Capture the cell that displays the provided text and extract its (X, Y) central coordinate. 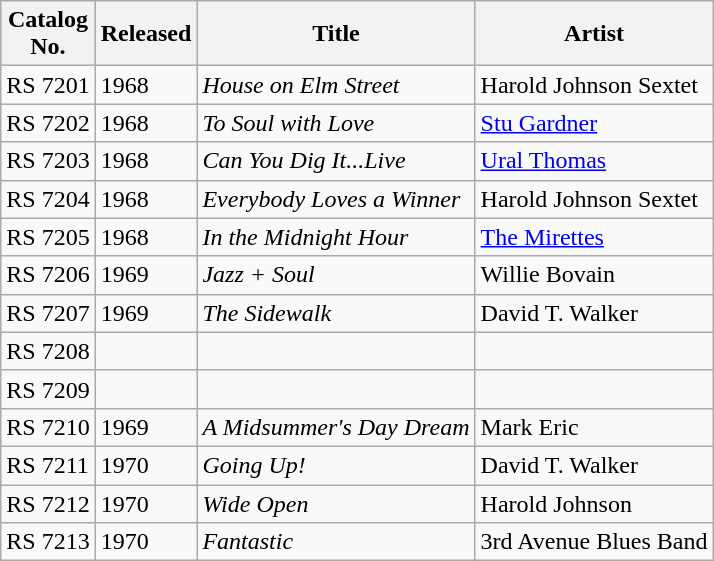
RS 7209 (48, 389)
The Sidewalk (336, 313)
Mark Eric (594, 427)
RS 7211 (48, 465)
Artist (594, 34)
The Mirettes (594, 237)
Going Up! (336, 465)
3rd Avenue Blues Band (594, 542)
RS 7208 (48, 351)
In the Midnight Hour (336, 237)
RS 7203 (48, 161)
Fantastic (336, 542)
To Soul with Love (336, 123)
Jazz + Soul (336, 275)
Harold Johnson (594, 503)
RS 7207 (48, 313)
Title (336, 34)
Ural Thomas (594, 161)
Everybody Loves a Winner (336, 199)
A Midsummer's Day Dream (336, 427)
Can You Dig It...Live (336, 161)
RS 7201 (48, 85)
RS 7210 (48, 427)
Willie Bovain (594, 275)
Wide Open (336, 503)
RS 7206 (48, 275)
RS 7213 (48, 542)
RS 7205 (48, 237)
RS 7212 (48, 503)
RS 7204 (48, 199)
CatalogNo. (48, 34)
Released (146, 34)
House on Elm Street (336, 85)
RS 7202 (48, 123)
Stu Gardner (594, 123)
